Return (x, y) of the center of cell containing provided text 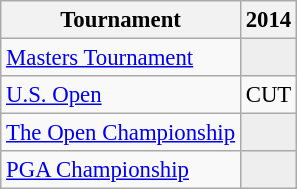
PGA Championship (121, 170)
U.S. Open (121, 95)
Masters Tournament (121, 58)
Tournament (121, 20)
The Open Championship (121, 133)
CUT (268, 95)
2014 (268, 20)
